Locate the cell with the specified text and output its (x, y) center coordinate. 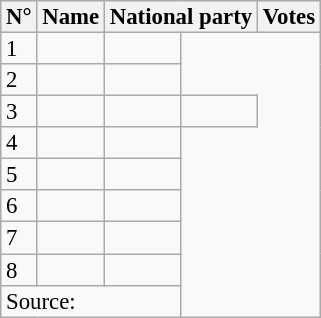
3 (19, 112)
7 (19, 238)
2 (19, 80)
Name (71, 17)
6 (19, 206)
Source: (91, 301)
National party (180, 17)
Votes (288, 17)
N° (19, 17)
5 (19, 175)
4 (19, 143)
1 (19, 49)
8 (19, 270)
